Pinpoint the cell where the given text exists, returning its (X, Y) midpoint coordinate. 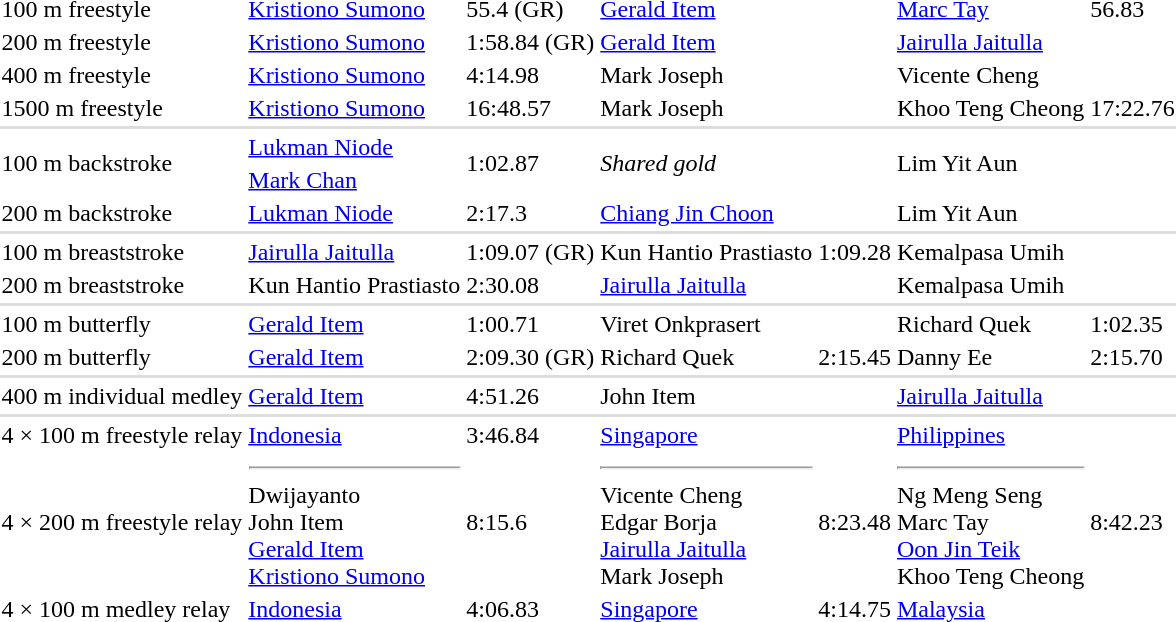
100 m butterfly (122, 324)
Viret Onkprasert (706, 324)
Mark Chan (354, 180)
Philippines (990, 435)
Singapore (706, 435)
400 m freestyle (122, 75)
8:23.48 (855, 522)
Chiang Jin Choon (706, 213)
200 m backstroke (122, 213)
4 × 200 m freestyle relay (122, 522)
200 m freestyle (122, 42)
John Item (706, 396)
4 × 100 m freestyle relay (122, 435)
4:14.98 (530, 75)
2:09.30 (GR) (530, 357)
2:30.08 (530, 285)
8:15.6 (530, 522)
200 m butterfly (122, 357)
Khoo Teng Cheong (990, 108)
1:02.87 (530, 164)
Ng Meng SengMarc TayOon Jin TeikKhoo Teng Cheong (990, 522)
1:09.07 (GR) (530, 252)
2:15.45 (855, 357)
3:46.84 (530, 435)
1500 m freestyle (122, 108)
2:17.3 (530, 213)
1:00.71 (530, 324)
Shared gold (706, 164)
Danny Ee (990, 357)
DwijayantoJohn ItemGerald ItemKristiono Sumono (354, 522)
Indonesia (354, 435)
Vicente ChengEdgar BorjaJairulla JaitullaMark Joseph (706, 522)
1:09.28 (855, 252)
400 m individual medley (122, 396)
1:58.84 (GR) (530, 42)
100 m backstroke (122, 164)
Vicente Cheng (990, 75)
4:51.26 (530, 396)
200 m breaststroke (122, 285)
16:48.57 (530, 108)
100 m breaststroke (122, 252)
